For the text-containing cell, return its midpoint in (x, y) coordinate format. 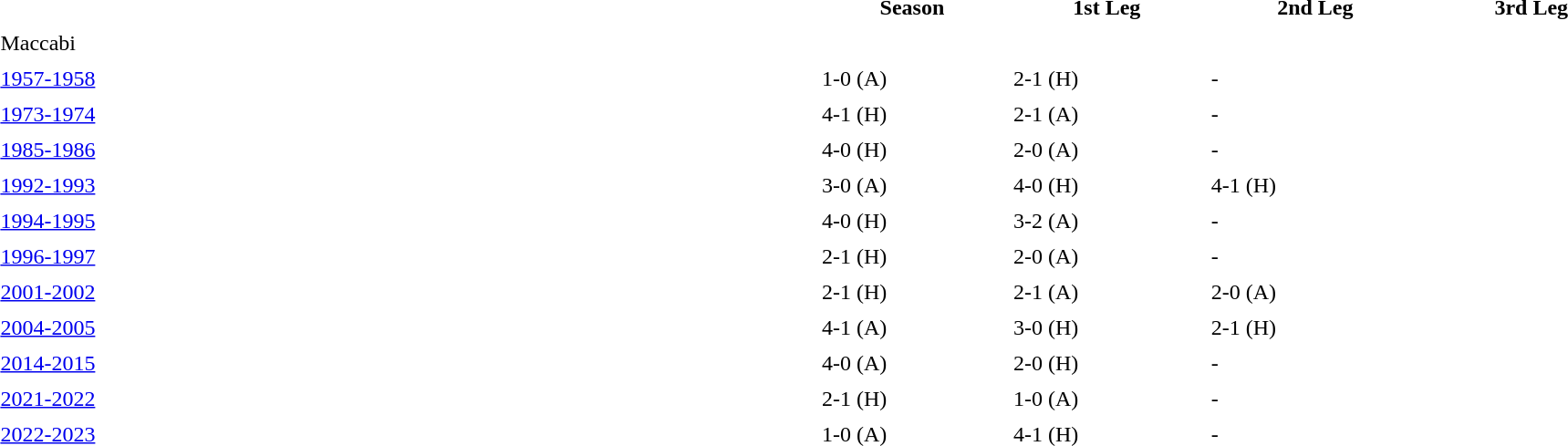
3-0 (A) (912, 186)
4-1 (A) (912, 328)
3-0 (H) (1107, 328)
3-2 (A) (1107, 221)
2-0 (H) (1107, 363)
4-0 (A) (912, 363)
